Extract the [X, Y] coordinate from the center of the cell holding the provided text.  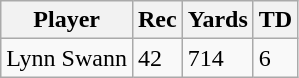
TD [275, 20]
714 [218, 58]
Yards [218, 20]
6 [275, 58]
Lynn Swann [67, 58]
Rec [157, 20]
42 [157, 58]
Player [67, 20]
